Scan for the cell matching the given text and deliver its [X, Y] coordinate at center. 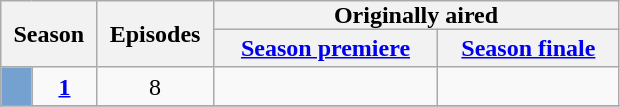
Season [49, 34]
Season finale [528, 48]
8 [155, 86]
Season premiere [326, 48]
Originally aired [416, 15]
Episodes [155, 34]
1 [64, 86]
